Capture the cell that displays the provided text and extract its (x, y) central coordinate. 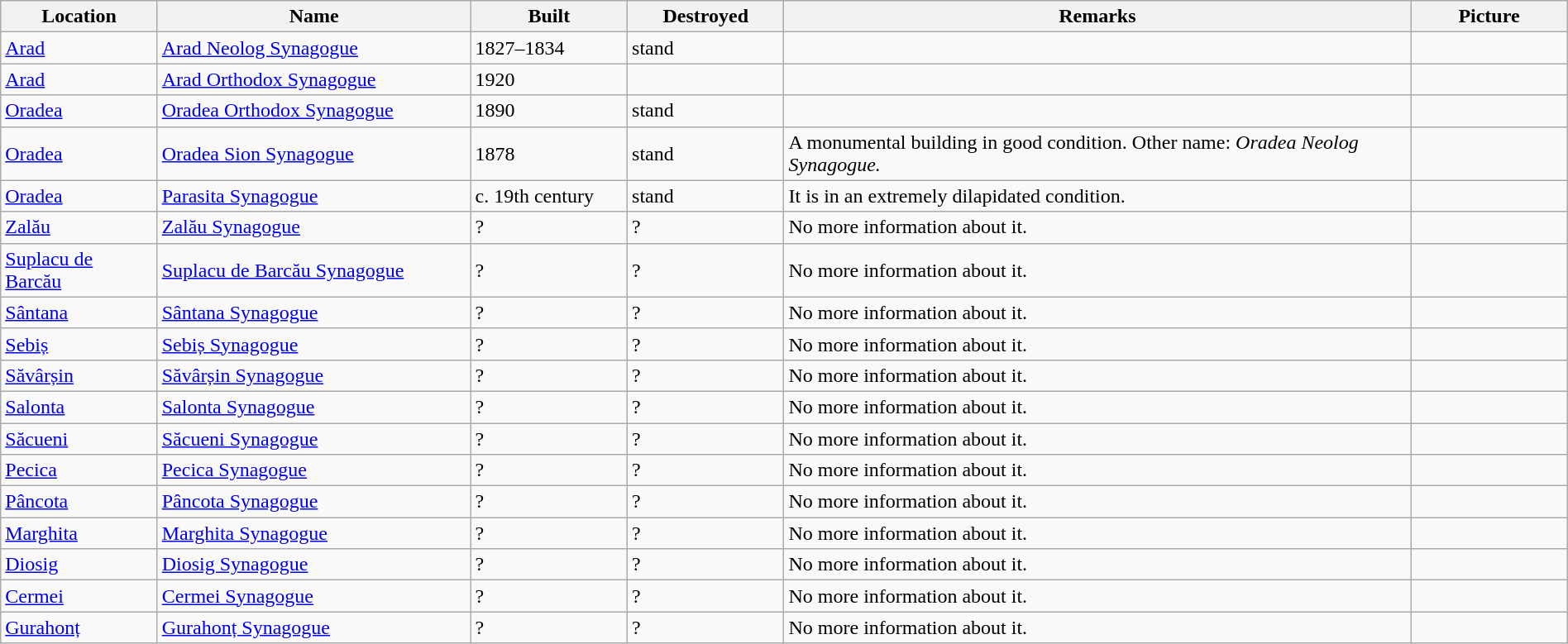
c. 19th century (549, 196)
Diosig (79, 565)
1827–1834 (549, 48)
Pâncota (79, 502)
1890 (549, 111)
Zalău (79, 227)
Pecica (79, 470)
Săvârșin Synagogue (314, 375)
Zalău Synagogue (314, 227)
Sebiș (79, 344)
Pâncota Synagogue (314, 502)
Săcueni (79, 439)
Săcueni Synagogue (314, 439)
Destroyed (706, 17)
Suplacu de Barcău (79, 270)
1920 (549, 79)
Arad Neolog Synagogue (314, 48)
Marghita (79, 533)
Oradea Orthodox Synagogue (314, 111)
Oradea Sion Synagogue (314, 154)
Location (79, 17)
Sântana (79, 312)
Salonta Synagogue (314, 407)
Pecica Synagogue (314, 470)
Picture (1489, 17)
Gurahonț (79, 627)
A monumental building in good condition. Other name: Oradea Neolog Synagogue. (1097, 154)
Sebiș Synagogue (314, 344)
Diosig Synagogue (314, 565)
Parasita Synagogue (314, 196)
1878 (549, 154)
Suplacu de Barcău Synagogue (314, 270)
Remarks (1097, 17)
Name (314, 17)
Arad Orthodox Synagogue (314, 79)
It is in an extremely dilapidated condition. (1097, 196)
Cermei Synagogue (314, 596)
Built (549, 17)
Sântana Synagogue (314, 312)
Salonta (79, 407)
Cermei (79, 596)
Săvârșin (79, 375)
Gurahonț Synagogue (314, 627)
Marghita Synagogue (314, 533)
